Search for the cell housing the specified text and yield its [X, Y] center coordinate. 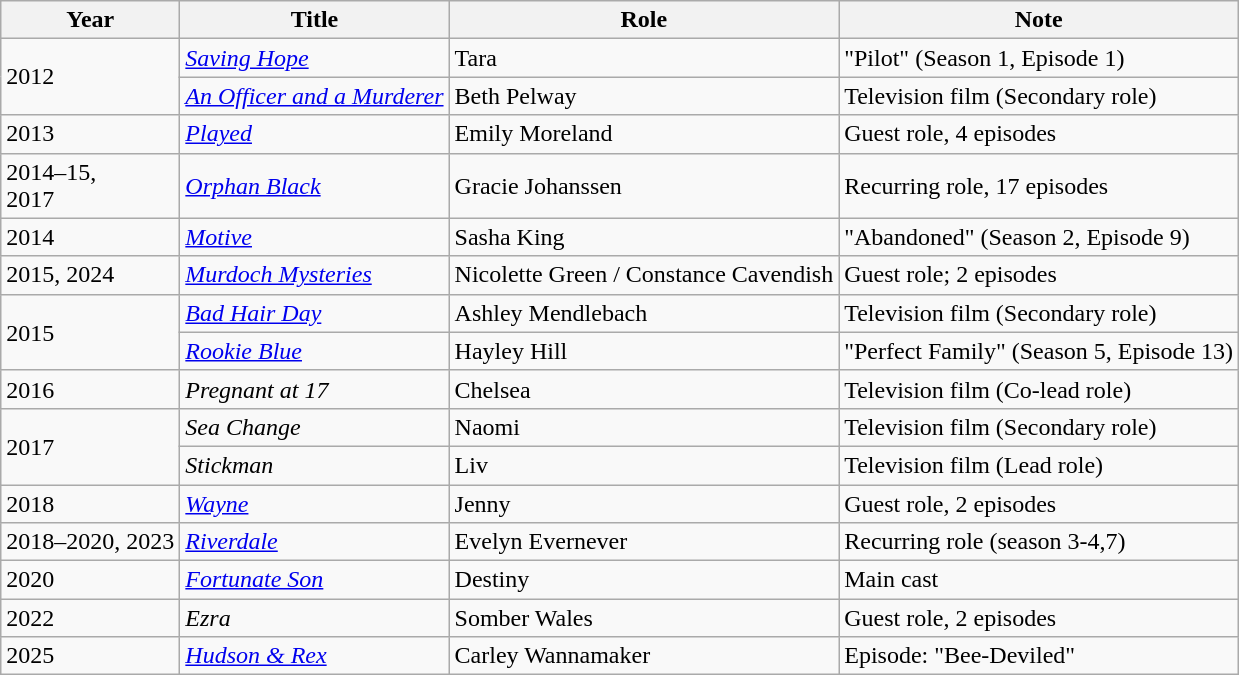
Television film (Co-lead role) [1039, 389]
Guest role; 2 episodes [1039, 275]
Tara [644, 58]
Hayley Hill [644, 351]
Nicolette Green / Constance Cavendish [644, 275]
Recurring role (season 3-4,7) [1039, 542]
Saving Hope [314, 58]
Riverdale [314, 542]
Chelsea [644, 389]
2018–2020, 2023 [90, 542]
Pregnant at 17 [314, 389]
Sea Change [314, 427]
Episode: "Bee-Deviled" [1039, 656]
2020 [90, 580]
2013 [90, 134]
"Pilot" (Season 1, Episode 1) [1039, 58]
Sasha King [644, 237]
"Abandoned" (Season 2, Episode 9) [1039, 237]
Orphan Black [314, 186]
2014 [90, 237]
Naomi [644, 427]
Beth Pelway [644, 96]
"Perfect Family" (Season 5, Episode 13) [1039, 351]
2017 [90, 446]
Role [644, 20]
Destiny [644, 580]
Note [1039, 20]
Fortunate Son [314, 580]
Emily Moreland [644, 134]
2015, 2024 [90, 275]
Year [90, 20]
Jenny [644, 503]
2025 [90, 656]
2018 [90, 503]
Ezra [314, 618]
An Officer and a Murderer [314, 96]
Title [314, 20]
2022 [90, 618]
2014–15, 2017 [90, 186]
Hudson & Rex [314, 656]
Somber Wales [644, 618]
Stickman [314, 465]
Evelyn Evernever [644, 542]
Wayne [314, 503]
Rookie Blue [314, 351]
Murdoch Mysteries [314, 275]
Television film (Lead role) [1039, 465]
Ashley Mendlebach [644, 313]
Gracie Johanssen [644, 186]
Carley Wannamaker [644, 656]
Played [314, 134]
Motive [314, 237]
2016 [90, 389]
Main cast [1039, 580]
Recurring role, 17 episodes [1039, 186]
Bad Hair Day [314, 313]
2012 [90, 77]
2015 [90, 332]
Liv [644, 465]
Guest role, 4 episodes [1039, 134]
